Detect which cell encompasses the target text, then output its [x, y] center coordinate. 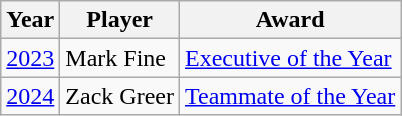
Zack Greer [120, 96]
2024 [30, 96]
Award [290, 20]
Teammate of the Year [290, 96]
Year [30, 20]
2023 [30, 58]
Mark Fine [120, 58]
Executive of the Year [290, 58]
Player [120, 20]
